Search for the cell housing the specified text and yield its [X, Y] center coordinate. 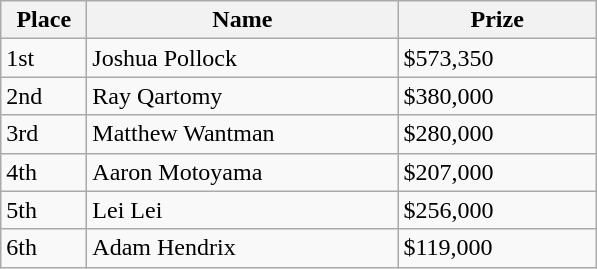
Ray Qartomy [242, 96]
Prize [498, 20]
$573,350 [498, 58]
$256,000 [498, 210]
5th [44, 210]
4th [44, 172]
Name [242, 20]
1st [44, 58]
Aaron Motoyama [242, 172]
3rd [44, 134]
Matthew Wantman [242, 134]
6th [44, 248]
$280,000 [498, 134]
$119,000 [498, 248]
$380,000 [498, 96]
Adam Hendrix [242, 248]
Lei Lei [242, 210]
2nd [44, 96]
Joshua Pollock [242, 58]
Place [44, 20]
$207,000 [498, 172]
